Scan for the cell matching the given text and deliver its [X, Y] coordinate at center. 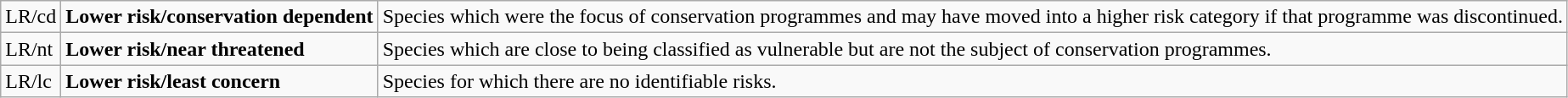
Species for which there are no identifiable risks. [973, 81]
LR/cd [31, 17]
LR/nt [31, 49]
LR/lc [31, 81]
Lower risk/conservation dependent [219, 17]
Lower risk/near threatened [219, 49]
Species which were the focus of conservation programmes and may have moved into a higher risk category if that programme was discontinued. [973, 17]
Lower risk/least concern [219, 81]
Species which are close to being classified as vulnerable but are not the subject of conservation programmes. [973, 49]
